Scan for the cell matching the given text and deliver its [x, y] coordinate at center. 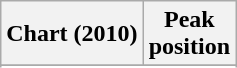
Peakposition [189, 34]
Chart (2010) [72, 34]
